Pinpoint the cell where the given text exists, returning its [X, Y] midpoint coordinate. 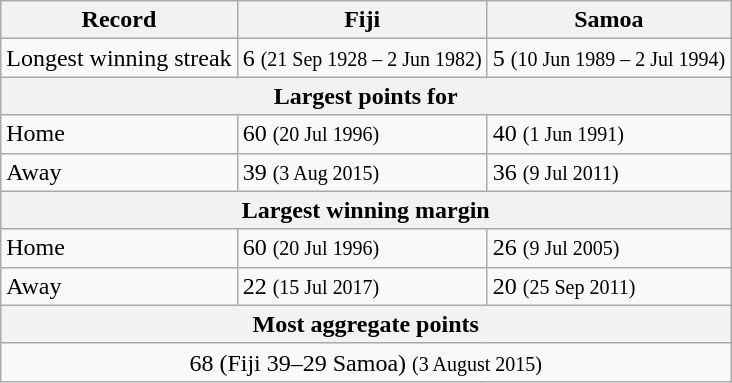
36 (9 Jul 2011) [608, 172]
26 (9 Jul 2005) [608, 248]
Record [119, 20]
5 (10 Jun 1989 – 2 Jul 1994) [608, 58]
20 (25 Sep 2011) [608, 286]
Longest winning streak [119, 58]
Most aggregate points [366, 324]
Samoa [608, 20]
6 (21 Sep 1928 – 2 Jun 1982) [362, 58]
Largest points for [366, 96]
40 (1 Jun 1991) [608, 134]
Fiji [362, 20]
22 (15 Jul 2017) [362, 286]
Largest winning margin [366, 210]
39 (3 Aug 2015) [362, 172]
68 (Fiji 39–29 Samoa) (3 August 2015) [366, 362]
